Return the (x, y) coordinate for the center point of the cell that contains the specified text.  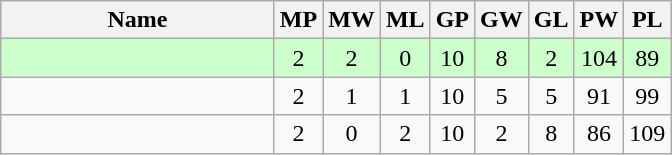
109 (648, 134)
MW (352, 20)
Name (138, 20)
GW (502, 20)
GP (452, 20)
MP (298, 20)
99 (648, 96)
86 (599, 134)
GL (551, 20)
PW (599, 20)
91 (599, 96)
PL (648, 20)
104 (599, 58)
ML (405, 20)
89 (648, 58)
